Detect which cell encompasses the target text, then output its [x, y] center coordinate. 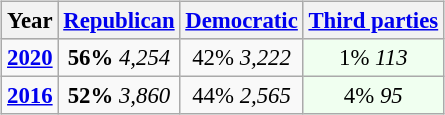
Republican [119, 21]
52% 3,860 [119, 96]
1% 113 [373, 58]
4% 95 [373, 96]
44% 2,565 [242, 96]
Democratic [242, 21]
2016 [30, 96]
Third parties [373, 21]
56% 4,254 [119, 58]
2020 [30, 58]
Year [30, 21]
42% 3,222 [242, 58]
